Search for the cell housing the specified text and yield its (X, Y) center coordinate. 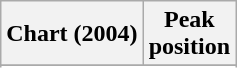
Chart (2004) (72, 34)
Peak position (189, 34)
